Find where the given text appears and provide that cell's center as [X, Y] coordinate. 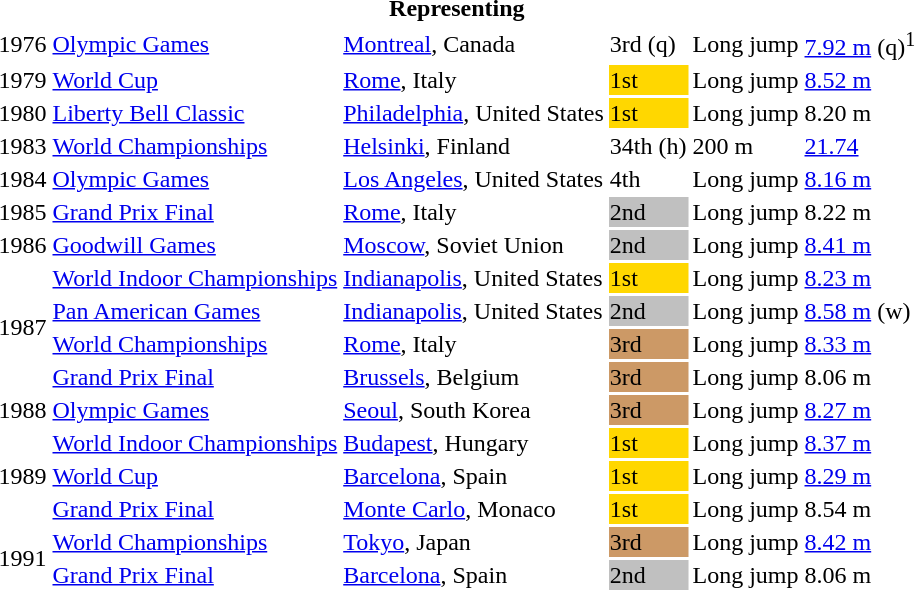
34th (h) [648, 146]
Budapest, Hungary [474, 443]
Philadelphia, United States [474, 113]
Pan American Games [195, 311]
3rd (q) [648, 44]
Tokyo, Japan [474, 542]
Seoul, South Korea [474, 410]
Liberty Bell Classic [195, 113]
200 m [746, 146]
Goodwill Games [195, 245]
Los Angeles, United States [474, 179]
Monte Carlo, Monaco [474, 509]
Helsinki, Finland [474, 146]
Montreal, Canada [474, 44]
4th [648, 179]
Moscow, Soviet Union [474, 245]
Brussels, Belgium [474, 377]
